Scan for the cell matching the given text and deliver its [x, y] coordinate at center. 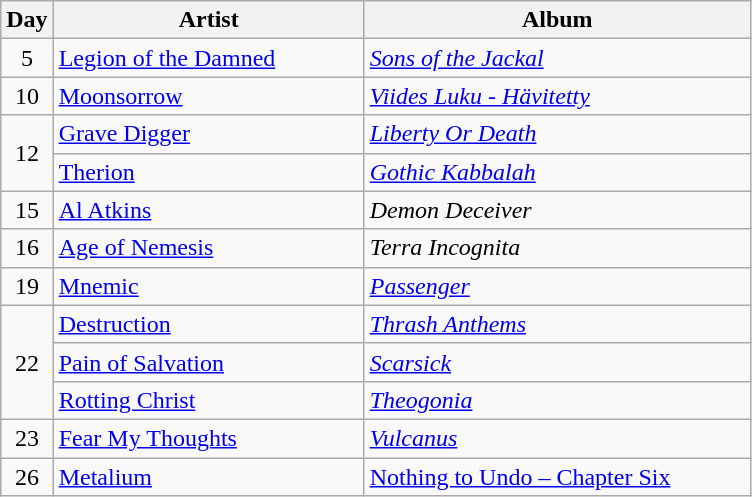
Vulcanus [557, 438]
Al Atkins [208, 210]
Scarsick [557, 362]
Metalium [208, 477]
15 [27, 210]
Album [557, 20]
12 [27, 153]
Rotting Christ [208, 400]
Age of Nemesis [208, 248]
Pain of Salvation [208, 362]
Thrash Anthems [557, 324]
19 [27, 286]
22 [27, 362]
Demon Deceiver [557, 210]
Moonsorrow [208, 96]
23 [27, 438]
Fear My Thoughts [208, 438]
Theogonia [557, 400]
Mnemic [208, 286]
5 [27, 58]
16 [27, 248]
Viides Luku - Hävitetty [557, 96]
Artist [208, 20]
Day [27, 20]
26 [27, 477]
Grave Digger [208, 134]
Passenger [557, 286]
Legion of the Damned [208, 58]
Terra Incognita [557, 248]
Destruction [208, 324]
Therion [208, 172]
Sons of the Jackal [557, 58]
10 [27, 96]
Liberty Or Death [557, 134]
Nothing to Undo – Chapter Six [557, 477]
Gothic Kabbalah [557, 172]
